Identify which cell holds the provided text, then report its (x, y) central coordinate. 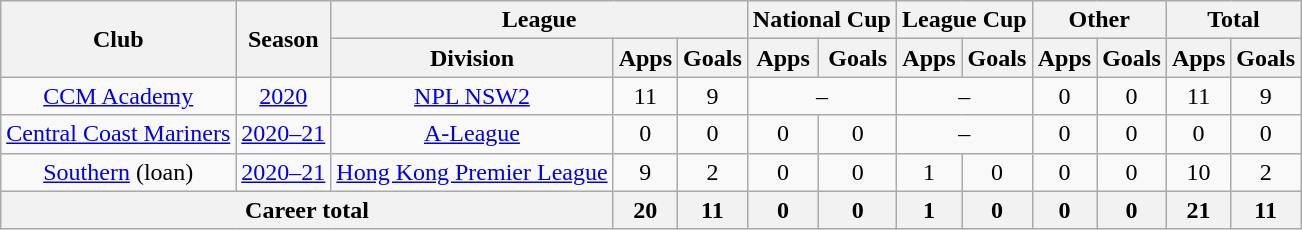
21 (1198, 210)
National Cup (822, 20)
Club (118, 39)
Southern (loan) (118, 172)
Hong Kong Premier League (472, 172)
10 (1198, 172)
League (540, 20)
Season (284, 39)
A-League (472, 134)
Career total (307, 210)
20 (645, 210)
Central Coast Mariners (118, 134)
League Cup (964, 20)
Division (472, 58)
Total (1233, 20)
NPL NSW2 (472, 96)
Other (1099, 20)
CCM Academy (118, 96)
2020 (284, 96)
